Output the [x, y] coordinate of the center of the cell containing the given text.  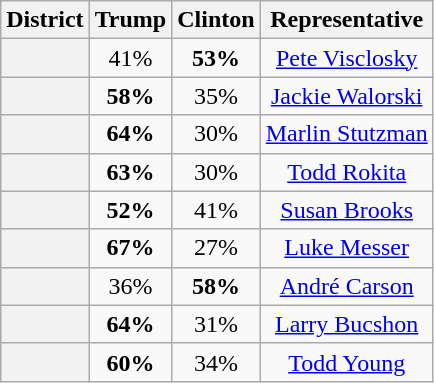
52% [130, 210]
Todd Rokita [346, 172]
Marlin Stutzman [346, 134]
53% [216, 58]
31% [216, 324]
Trump [130, 20]
Susan Brooks [346, 210]
Larry Bucshon [346, 324]
34% [216, 362]
67% [130, 248]
36% [130, 286]
Clinton [216, 20]
Todd Young [346, 362]
District [45, 20]
Representative [346, 20]
35% [216, 96]
63% [130, 172]
Jackie Walorski [346, 96]
60% [130, 362]
27% [216, 248]
Pete Visclosky [346, 58]
Luke Messer [346, 248]
André Carson [346, 286]
